Scan for the cell matching the given text and deliver its [X, Y] coordinate at center. 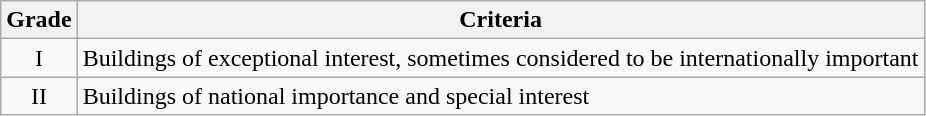
I [39, 58]
Buildings of national importance and special interest [500, 96]
II [39, 96]
Criteria [500, 20]
Buildings of exceptional interest, sometimes considered to be internationally important [500, 58]
Grade [39, 20]
